For the text-containing cell, return its midpoint in [X, Y] coordinate format. 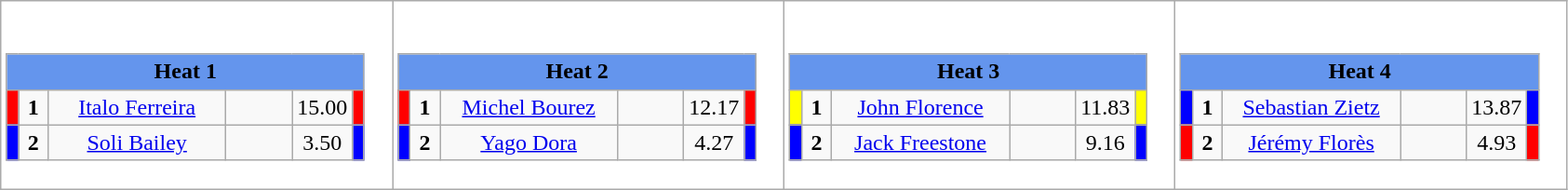
9.16 [1106, 142]
13.87 [1496, 107]
Yago Dora [529, 142]
John Florence [921, 107]
15.00 [322, 107]
Heat 4 [1360, 72]
4.93 [1496, 142]
Heat 1 1 Italo Ferreira 15.00 2 Soli Bailey 3.50 [197, 95]
Heat 1 [185, 72]
Jack Freestone [921, 142]
11.83 [1106, 107]
3.50 [322, 142]
Sebastian Zietz [1312, 107]
Heat 4 1 Sebastian Zietz 13.87 2 Jérémy Florès 4.93 [1372, 95]
Soli Bailey [138, 142]
12.17 [715, 107]
Jérémy Florès [1312, 142]
Heat 3 [968, 72]
Heat 2 1 Michel Bourez 12.17 2 Yago Dora 4.27 [588, 95]
4.27 [715, 142]
Heat 2 [577, 72]
Heat 3 1 John Florence 11.83 2 Jack Freestone 9.16 [980, 95]
Michel Bourez [529, 107]
Italo Ferreira [138, 107]
